Search for the cell housing the specified text and yield its (x, y) center coordinate. 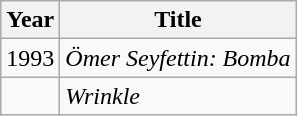
Wrinkle (178, 96)
Ömer Seyfettin: Bomba (178, 58)
Year (30, 20)
1993 (30, 58)
Title (178, 20)
